Return the (X, Y) coordinate for the center point of the cell that contains the specified text.  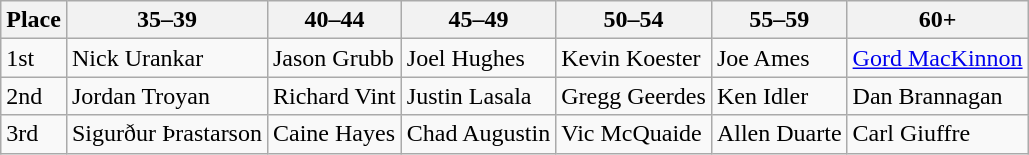
1st (34, 58)
35–39 (166, 20)
Joe Ames (779, 58)
Richard Vint (334, 96)
60+ (938, 20)
Carl Giuffre (938, 134)
Allen Duarte (779, 134)
Ken Idler (779, 96)
Chad Augustin (478, 134)
Gregg Geerdes (634, 96)
Place (34, 20)
3rd (34, 134)
50–54 (634, 20)
Justin Lasala (478, 96)
Kevin Koester (634, 58)
Jordan Troyan (166, 96)
45–49 (478, 20)
Caine Hayes (334, 134)
Jason Grubb (334, 58)
Vic McQuaide (634, 134)
Gord MacKinnon (938, 58)
Joel Hughes (478, 58)
2nd (34, 96)
40–44 (334, 20)
Sigurður Þrastarson (166, 134)
Dan Brannagan (938, 96)
55–59 (779, 20)
Nick Urankar (166, 58)
